Extract the [X, Y] coordinate from the center of the cell holding the provided text.  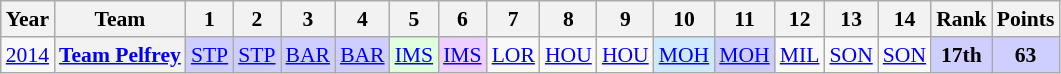
12 [800, 19]
14 [904, 19]
7 [514, 19]
1 [210, 19]
Rank [962, 19]
11 [744, 19]
5 [414, 19]
17th [962, 55]
2014 [28, 55]
6 [462, 19]
4 [362, 19]
Points [1026, 19]
Team Pelfrey [120, 55]
8 [568, 19]
Team [120, 19]
63 [1026, 55]
Year [28, 19]
9 [626, 19]
LOR [514, 55]
MIL [800, 55]
2 [256, 19]
3 [308, 19]
13 [850, 19]
10 [684, 19]
